Determine the (x, y) coordinate at the center of the cell enclosing the given text.  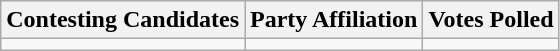
Contesting Candidates (123, 20)
Votes Polled (491, 20)
Party Affiliation (334, 20)
